Extract the [X, Y] coordinate from the center of the cell holding the provided text.  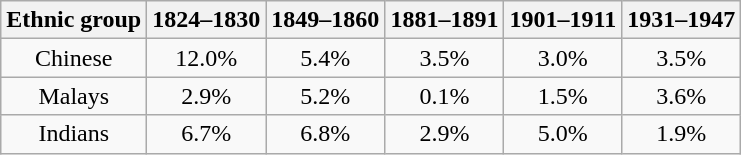
1849–1860 [326, 20]
5.0% [563, 134]
6.8% [326, 134]
Chinese [74, 58]
Indians [74, 134]
3.0% [563, 58]
1.5% [563, 96]
6.7% [206, 134]
5.2% [326, 96]
Ethnic group [74, 20]
1824–1830 [206, 20]
12.0% [206, 58]
1881–1891 [444, 20]
3.6% [682, 96]
5.4% [326, 58]
1931–1947 [682, 20]
0.1% [444, 96]
1.9% [682, 134]
Malays [74, 96]
1901–1911 [563, 20]
